Pinpoint the cell where the given text exists, returning its (x, y) midpoint coordinate. 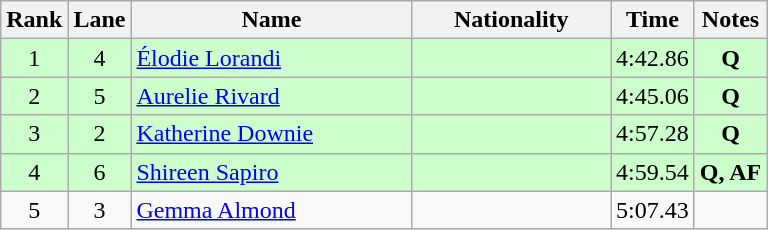
Lane (100, 20)
Shireen Sapiro (272, 172)
Notes (730, 20)
4:45.06 (653, 96)
Name (272, 20)
1 (34, 58)
5:07.43 (653, 210)
4:59.54 (653, 172)
4:57.28 (653, 134)
Time (653, 20)
Gemma Almond (272, 210)
Katherine Downie (272, 134)
Nationality (512, 20)
6 (100, 172)
4:42.86 (653, 58)
Aurelie Rivard (272, 96)
Rank (34, 20)
Élodie Lorandi (272, 58)
Q, AF (730, 172)
